Find where the given text appears and provide that cell's center as [X, Y] coordinate. 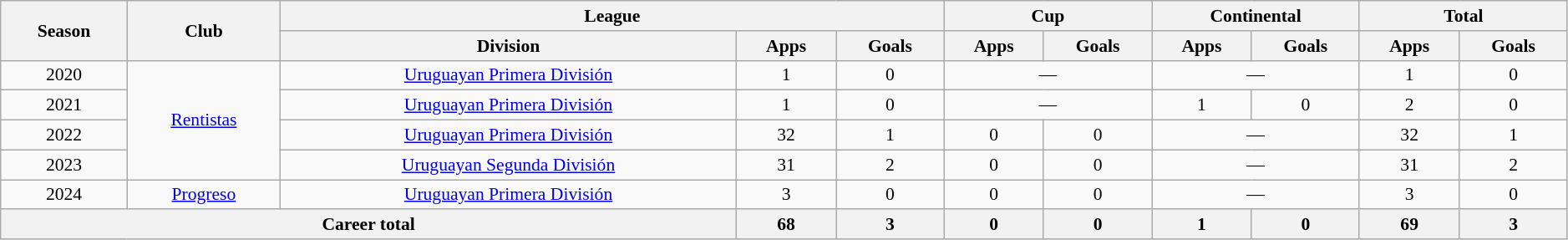
68 [785, 225]
League [612, 16]
2023 [63, 165]
Uruguayan Segunda División [509, 165]
2021 [63, 105]
Cup [1048, 16]
2022 [63, 135]
2024 [63, 195]
Continental [1256, 16]
Career total [369, 225]
Rentistas [204, 120]
Total [1464, 16]
Progreso [204, 195]
2020 [63, 75]
Club [204, 30]
Season [63, 30]
69 [1408, 225]
Division [509, 46]
